Detect which cell encompasses the target text, then output its (X, Y) center coordinate. 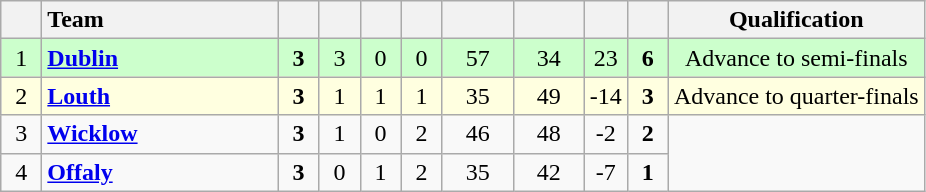
34 (548, 58)
23 (606, 58)
-2 (606, 134)
49 (548, 96)
Advance to quarter-finals (796, 96)
Team (160, 20)
Wicklow (160, 134)
Dublin (160, 58)
42 (548, 172)
-7 (606, 172)
Offaly (160, 172)
46 (478, 134)
-14 (606, 96)
Advance to semi-finals (796, 58)
48 (548, 134)
57 (478, 58)
Louth (160, 96)
4 (22, 172)
6 (648, 58)
Qualification (796, 20)
